Detect which cell encompasses the target text, then output its [x, y] center coordinate. 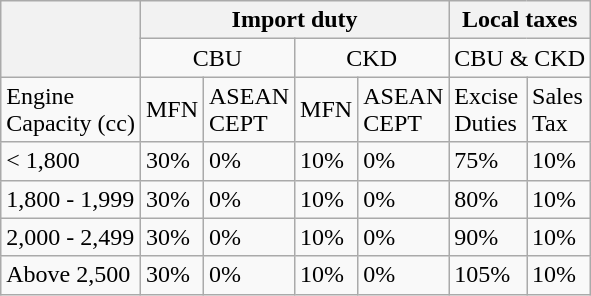
CBU [217, 58]
Import duty [294, 20]
1,800 - 1,999 [71, 199]
2,000 - 2,499 [71, 237]
105% [488, 275]
Excise Duties [488, 110]
Sales Tax [559, 110]
Above 2,500 [71, 275]
CBU & CKD [520, 58]
80% [488, 199]
Engine Capacity (cc) [71, 110]
CKD [372, 58]
90% [488, 237]
Local taxes [520, 20]
< 1,800 [71, 161]
75% [488, 161]
